For the text-containing cell, return its midpoint in [x, y] coordinate format. 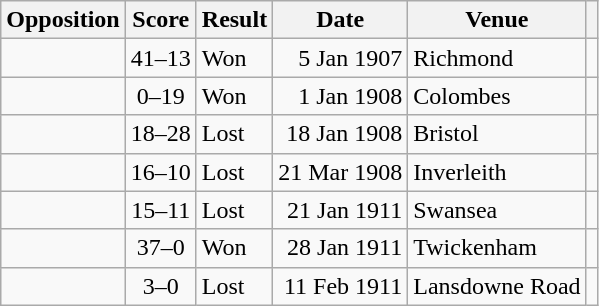
0–19 [160, 96]
1 Jan 1908 [340, 96]
Lansdowne Road [497, 286]
Inverleith [497, 172]
18 Jan 1908 [340, 134]
Richmond [497, 58]
Result [234, 20]
15–11 [160, 210]
5 Jan 1907 [340, 58]
41–13 [160, 58]
18–28 [160, 134]
21 Mar 1908 [340, 172]
28 Jan 1911 [340, 248]
Colombes [497, 96]
21 Jan 1911 [340, 210]
Swansea [497, 210]
Score [160, 20]
Venue [497, 20]
16–10 [160, 172]
37–0 [160, 248]
11 Feb 1911 [340, 286]
3–0 [160, 286]
Date [340, 20]
Twickenham [497, 248]
Opposition [63, 20]
Bristol [497, 134]
